For the text-containing cell, return its midpoint in [X, Y] coordinate format. 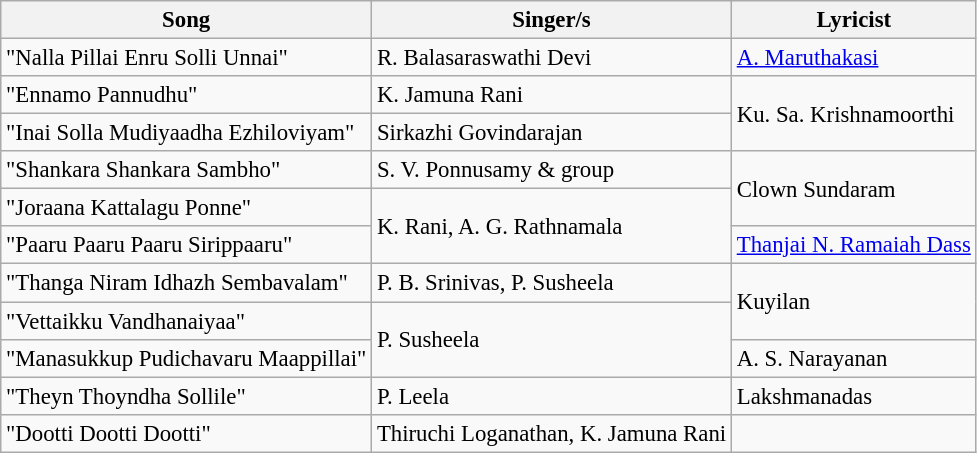
"Paaru Paaru Paaru Sirippaaru" [186, 245]
K. Jamuna Rani [552, 95]
S. V. Ponnusamy & group [552, 170]
"Theyn Thoyndha Sollile" [186, 396]
Lyricist [854, 20]
"Joraana Kattalagu Ponne" [186, 208]
"Vettaikku Vandhanaiyaa" [186, 321]
R. Balasaraswathi Devi [552, 58]
"Thanga Niram Idhazh Sembavalam" [186, 283]
"Shankara Shankara Sambho" [186, 170]
Thanjai N. Ramaiah Dass [854, 245]
"Nalla Pillai Enru Solli Unnai" [186, 58]
Sirkazhi Govindarajan [552, 133]
A. Maruthakasi [854, 58]
A. S. Narayanan [854, 358]
P. B. Srinivas, P. Susheela [552, 283]
Kuyilan [854, 302]
P. Susheela [552, 340]
Lakshmanadas [854, 396]
Thiruchi Loganathan, K. Jamuna Rani [552, 433]
"Dootti Dootti Dootti" [186, 433]
Clown Sundaram [854, 188]
Ku. Sa. Krishnamoorthi [854, 114]
"Inai Solla Mudiyaadha Ezhiloviyam" [186, 133]
"Ennamo Pannudhu" [186, 95]
"Manasukkup Pudichavaru Maappillai" [186, 358]
K. Rani, A. G. Rathnamala [552, 226]
P. Leela [552, 396]
Song [186, 20]
Singer/s [552, 20]
